Locate the cell with the specified text and output its [X, Y] center coordinate. 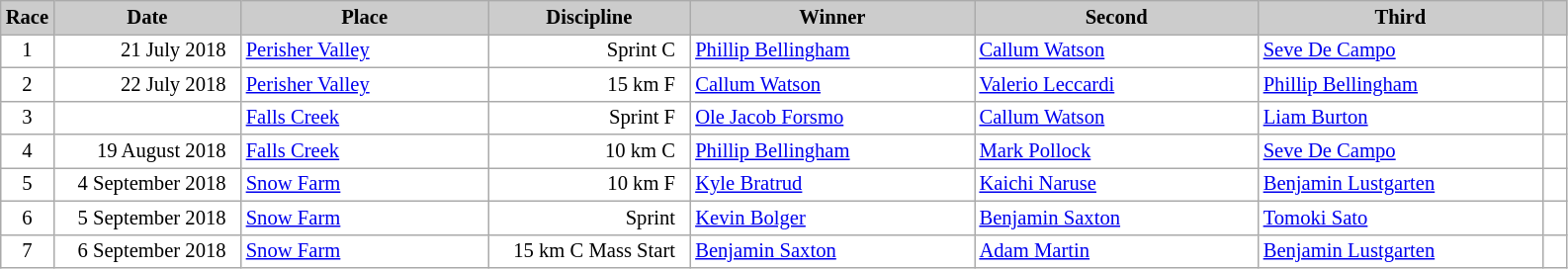
6 [28, 218]
10 km F [589, 184]
10 km C [589, 151]
15 km C Mass Start [589, 251]
Sprint C [589, 50]
Discipline [589, 17]
Winner [832, 17]
7 [28, 251]
Second [1117, 17]
Liam Burton [1400, 118]
Place [365, 17]
Kyle Bratrud [832, 184]
Adam Martin [1117, 251]
Kevin Bolger [832, 218]
4 September 2018 [147, 184]
Race [28, 17]
Date [147, 17]
21 July 2018 [147, 50]
Kaichi Naruse [1117, 184]
Ole Jacob Forsmo [832, 118]
Sprint F [589, 118]
Third [1400, 17]
Tomoki Sato [1400, 218]
4 [28, 151]
Mark Pollock [1117, 151]
Valerio Leccardi [1117, 84]
22 July 2018 [147, 84]
6 September 2018 [147, 251]
5 September 2018 [147, 218]
2 [28, 84]
1 [28, 50]
19 August 2018 [147, 151]
5 [28, 184]
Sprint [589, 218]
15 km F [589, 84]
3 [28, 118]
